Search for the cell housing the specified text and yield its [x, y] center coordinate. 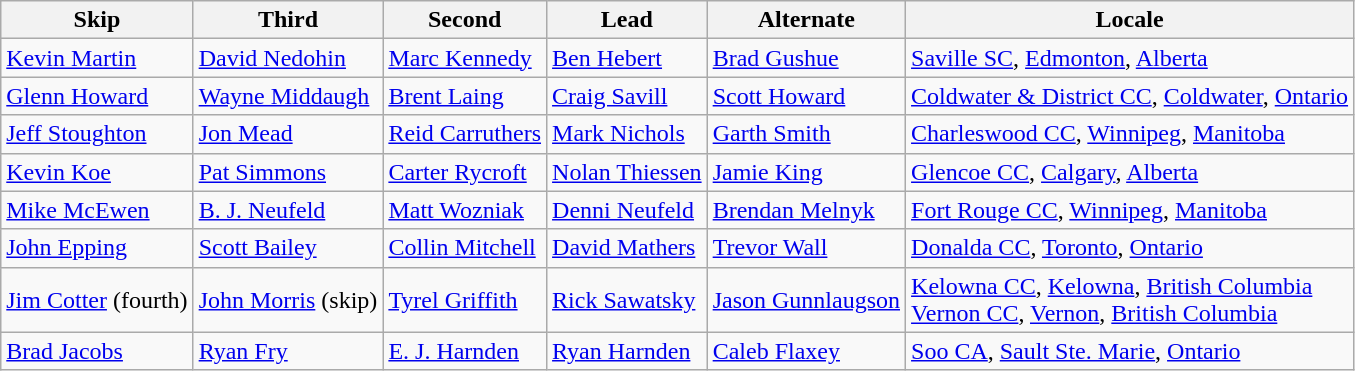
Lead [628, 20]
Saville SC, Edmonton, Alberta [1130, 58]
Pat Simmons [288, 172]
Denni Neufeld [628, 210]
Ryan Harnden [628, 351]
Carter Rycroft [465, 172]
Reid Carruthers [465, 134]
Donalda CC, Toronto, Ontario [1130, 248]
Second [465, 20]
Caleb Flaxey [806, 351]
Scott Howard [806, 96]
Trevor Wall [806, 248]
Alternate [806, 20]
Craig Savill [628, 96]
Soo CA, Sault Ste. Marie, Ontario [1130, 351]
David Nedohin [288, 58]
Locale [1130, 20]
Jon Mead [288, 134]
Kevin Martin [97, 58]
Wayne Middaugh [288, 96]
Glenn Howard [97, 96]
B. J. Neufeld [288, 210]
Jim Cotter (fourth) [97, 300]
Ben Hebert [628, 58]
Jamie King [806, 172]
Kelowna CC, Kelowna, British Columbia Vernon CC, Vernon, British Columbia [1130, 300]
Collin Mitchell [465, 248]
Brad Jacobs [97, 351]
Kevin Koe [97, 172]
John Morris (skip) [288, 300]
Glencoe CC, Calgary, Alberta [1130, 172]
Scott Bailey [288, 248]
Skip [97, 20]
Brendan Melnyk [806, 210]
David Mathers [628, 248]
Garth Smith [806, 134]
Mark Nichols [628, 134]
Mike McEwen [97, 210]
Rick Sawatsky [628, 300]
Jeff Stoughton [97, 134]
Third [288, 20]
E. J. Harnden [465, 351]
Fort Rouge CC, Winnipeg, Manitoba [1130, 210]
Coldwater & District CC, Coldwater, Ontario [1130, 96]
Charleswood CC, Winnipeg, Manitoba [1130, 134]
Brent Laing [465, 96]
Matt Wozniak [465, 210]
Marc Kennedy [465, 58]
Jason Gunnlaugson [806, 300]
Ryan Fry [288, 351]
Brad Gushue [806, 58]
Nolan Thiessen [628, 172]
Tyrel Griffith [465, 300]
John Epping [97, 248]
